Pinpoint the cell where the given text exists, returning its (x, y) midpoint coordinate. 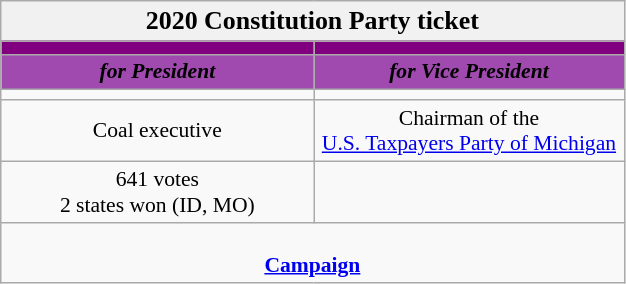
641 votes2 states won (ID, MO) (158, 192)
for President (158, 72)
Coal executive (158, 130)
2020 Constitution Party ticket (312, 21)
for Vice President (469, 72)
Chairman of the U.S. Taxpayers Party of Michigan (469, 130)
Campaign (312, 252)
